Identify which cell holds the provided text, then report its (X, Y) central coordinate. 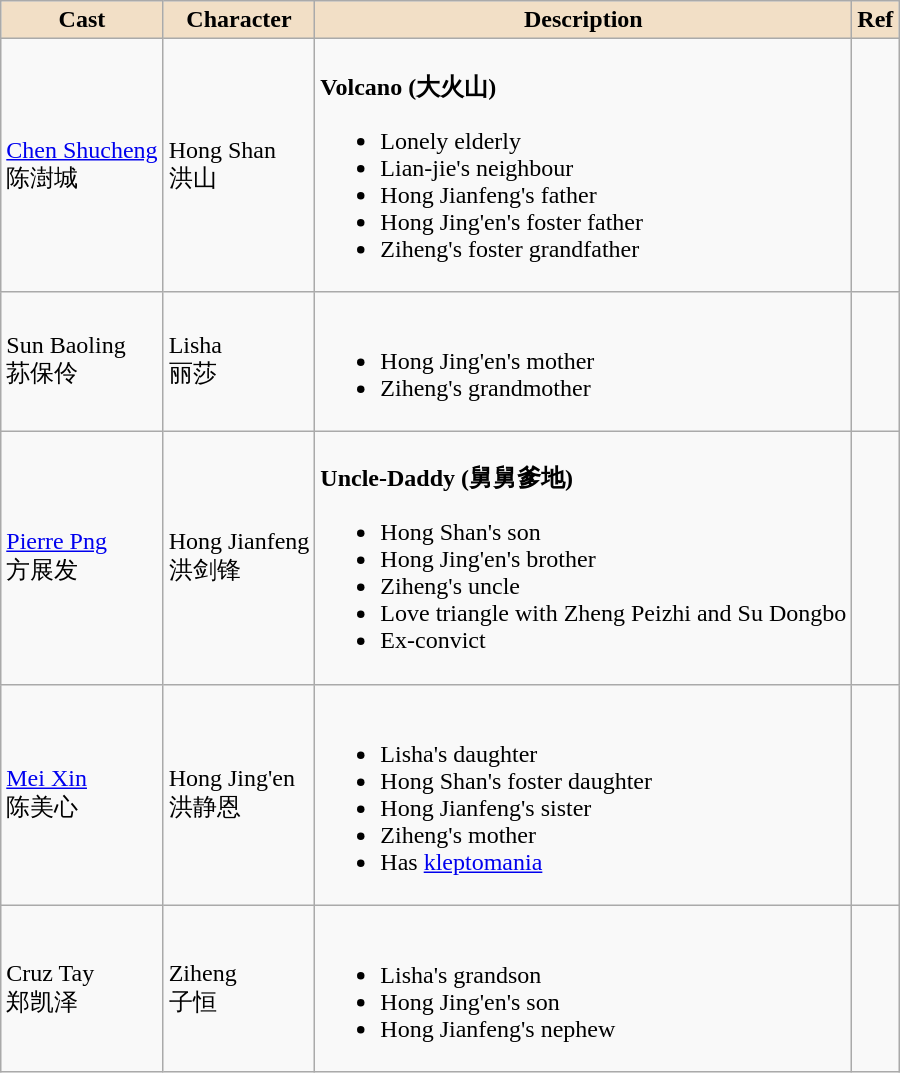
Uncle-Daddy (舅舅爹地)Hong Shan's sonHong Jing'en's brotherZiheng's uncleLove triangle with Zheng Peizhi and Su DongboEx-convict (584, 558)
Lisha's grandsonHong Jing'en's sonHong Jianfeng's nephew (584, 988)
Lisha 丽莎 (239, 361)
Character (239, 20)
Chen Shucheng 陈澍城 (82, 166)
Pierre Png 方展发 (82, 558)
Hong Shan 洪山 (239, 166)
Cast (82, 20)
Ziheng 子恒 (239, 988)
Sun Baoling 荪保伶 (82, 361)
Hong Jianfeng 洪剑锋 (239, 558)
Mei Xin 陈美心 (82, 794)
Hong Jing'en 洪静恩 (239, 794)
Volcano (大火山)Lonely elderlyLian-jie's neighbourHong Jianfeng's fatherHong Jing'en's foster fatherZiheng's foster grandfather (584, 166)
Hong Jing'en's motherZiheng's grandmother (584, 361)
Ref (876, 20)
Description (584, 20)
Cruz Tay郑凯泽 (82, 988)
Lisha's daughterHong Shan's foster daughterHong Jianfeng's sisterZiheng's motherHas kleptomania (584, 794)
